Scan for the cell matching the given text and deliver its [x, y] coordinate at center. 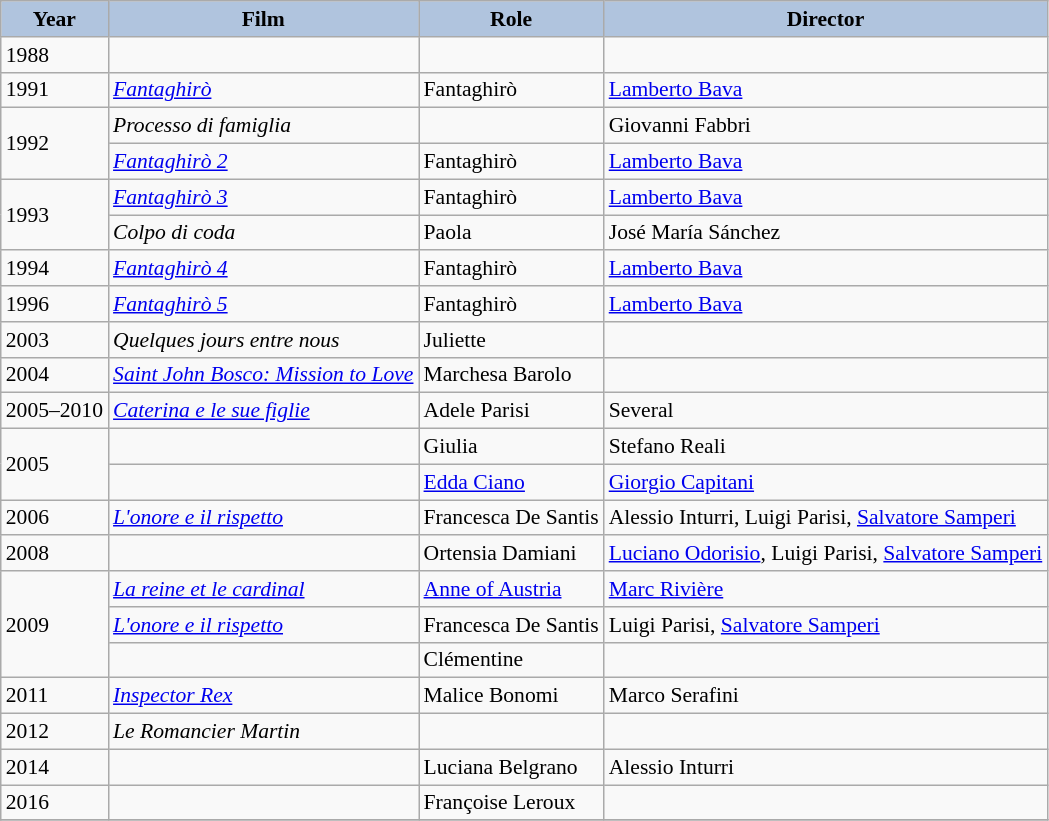
Marc Rivière [826, 589]
Giorgio Capitani [826, 482]
2012 [54, 732]
Fantaghirò 4 [263, 269]
Film [263, 19]
Alessio Inturri, Luigi Parisi, Salvatore Samperi [826, 518]
Ortensia Damiani [512, 554]
José María Sánchez [826, 233]
Fantaghirò 3 [263, 197]
Director [826, 19]
1988 [54, 55]
Colpo di coda [263, 233]
Role [512, 19]
Processo di famiglia [263, 126]
Fantaghirò 2 [263, 162]
Edda Ciano [512, 482]
Several [826, 411]
Fantaghirò 5 [263, 304]
Le Romancier Martin [263, 732]
2003 [54, 340]
1991 [54, 90]
Luciano Odorisio, Luigi Parisi, Salvatore Samperi [826, 554]
Giovanni Fabbri [826, 126]
Juliette [512, 340]
2008 [54, 554]
1994 [54, 269]
Clémentine [512, 660]
Giulia [512, 447]
2004 [54, 375]
Françoise Leroux [512, 803]
Paola [512, 233]
Luciana Belgrano [512, 767]
Marco Serafini [826, 696]
Quelques jours entre nous [263, 340]
2009 [54, 624]
2005 [54, 464]
Saint John Bosco: Mission to Love [263, 375]
Caterina e le sue figlie [263, 411]
Alessio Inturri [826, 767]
2005–2010 [54, 411]
Marchesa Barolo [512, 375]
Luigi Parisi, Salvatore Samperi [826, 625]
2011 [54, 696]
Malice Bonomi [512, 696]
2016 [54, 803]
Stefano Reali [826, 447]
Adele Parisi [512, 411]
1996 [54, 304]
La reine et le cardinal [263, 589]
Inspector Rex [263, 696]
2006 [54, 518]
Anne of Austria [512, 589]
1993 [54, 214]
1992 [54, 144]
2014 [54, 767]
Year [54, 19]
